Find where the given text appears and provide that cell's center as (x, y) coordinate. 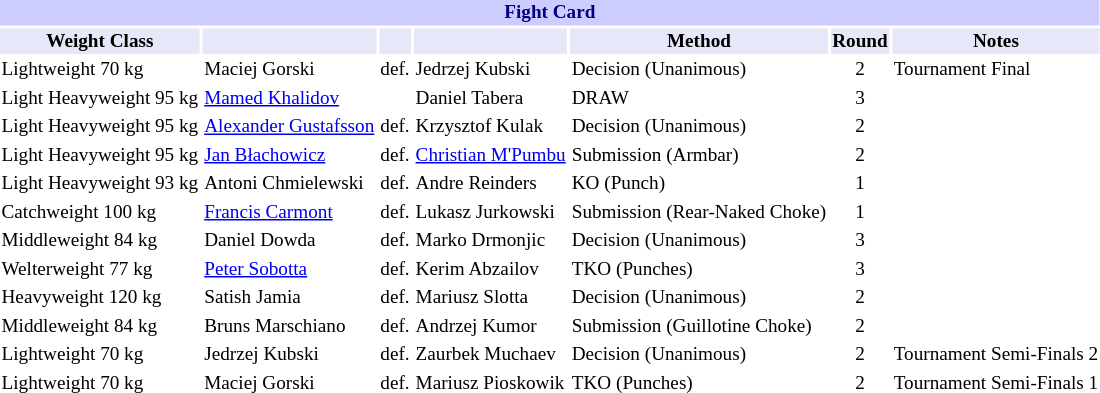
Catchweight 100 kg (100, 213)
TKO (Punches) (698, 269)
Antoni Chmielewski (290, 184)
Round (860, 41)
Heavyweight 120 kg (100, 298)
Mariusz Slotta (490, 298)
KO (Punch) (698, 184)
Fight Card (550, 13)
Method (698, 41)
Krzysztof Kulak (490, 127)
Notes (996, 41)
Daniel Dowda (290, 241)
Marko Drmonjic (490, 241)
Kerim Abzailov (490, 269)
Satish Jamia (290, 298)
Peter Sobotta (290, 269)
Zaurbek Muchaev (490, 355)
Andre Reinders (490, 184)
Jan Błachowicz (290, 155)
Bruns Marschiano (290, 327)
DRAW (698, 99)
Submission (Armbar) (698, 155)
Welterweight 77 kg (100, 269)
Tournament Semi-Finals 2 (996, 355)
Daniel Tabera (490, 99)
Andrzej Kumor (490, 327)
Mamed Khalidov (290, 99)
Submission (Rear-Naked Choke) (698, 213)
Alexander Gustafsson (290, 127)
Francis Carmont (290, 213)
Light Heavyweight 93 kg (100, 184)
Submission (Guillotine Choke) (698, 327)
Christian M'Pumbu (490, 155)
Maciej Gorski (290, 70)
Weight Class (100, 41)
Lukasz Jurkowski (490, 213)
Tournament Final (996, 70)
